For the text-containing cell, return its midpoint in (x, y) coordinate format. 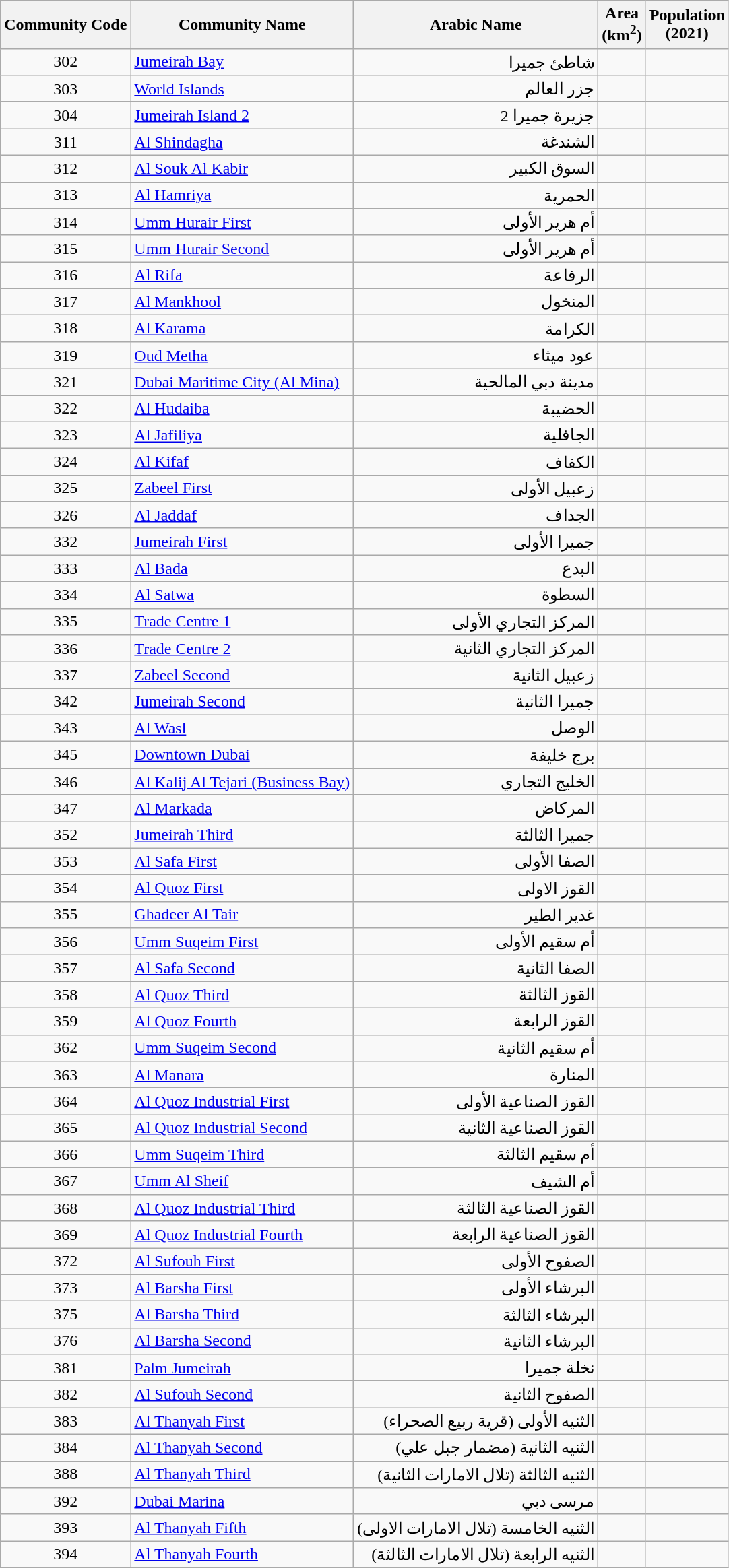
366 (66, 1154)
المركز التجاري الثانية (476, 649)
جزر العالم (476, 89)
السطوة (476, 595)
323 (66, 435)
334 (66, 595)
المنخول (476, 302)
برج خليفة (476, 755)
Al Karama (243, 329)
Community Name (243, 25)
303 (66, 89)
المركاض (476, 808)
القوز الاولى (476, 888)
أم سقيم الأولى (476, 942)
347 (66, 808)
363 (66, 1075)
القوز الرابعة (476, 1022)
336 (66, 649)
Al Thanyah First (243, 1421)
Al Souk Al Kabir (243, 169)
Palm Jumeirah (243, 1368)
الجداف (476, 515)
362 (66, 1048)
نخلة جميرا (476, 1368)
355 (66, 915)
Ghadeer Al Tair (243, 915)
القوز الصناعية الرابعة (476, 1235)
Umm Hurair First (243, 222)
الثنيه الثالثة (تلال الامارات الثانية) (476, 1474)
Al Quoz Industrial Second (243, 1128)
Population(2021) (687, 25)
الكرامة (476, 329)
Al Safa Second (243, 968)
324 (66, 462)
304 (66, 115)
الصفا الثانية (476, 968)
الجافلية (476, 435)
Al Kalij Al Tejari (Business Bay) (243, 781)
369 (66, 1235)
Al Quoz Third (243, 995)
Umm Suqeim Second (243, 1048)
Al Bada (243, 568)
القوز الصناعية الثالثة (476, 1208)
Al Manara (243, 1075)
القوز الصناعية الأولى (476, 1101)
356 (66, 942)
غدير الطير (476, 915)
Al Mankhool (243, 302)
زعبيل الأولى (476, 488)
الثنيه الرابعة (تلال الامارات الثالثة) (476, 1555)
Area(km2) (622, 25)
Al Hamriya (243, 195)
جميرا الثالثة (476, 835)
Dubai Marina (243, 1501)
337 (66, 675)
Al Shindagha (243, 142)
313 (66, 195)
الحضيبة (476, 409)
353 (66, 861)
Arabic Name (476, 25)
393 (66, 1528)
346 (66, 781)
392 (66, 1501)
384 (66, 1448)
الصفوح الأولى (476, 1262)
354 (66, 888)
319 (66, 355)
Downtown Dubai (243, 755)
Al Barsha Third (243, 1315)
Umm Suqeim Third (243, 1154)
Umm Suqeim First (243, 942)
البرشاء الثالثة (476, 1315)
Oud Metha (243, 355)
Al Quoz Industrial Third (243, 1208)
Umm Hurair Second (243, 249)
Al Quoz Fourth (243, 1022)
Al Safa First (243, 861)
المركز التجاري الأولى (476, 622)
318 (66, 329)
Al Thanyah Fifth (243, 1528)
Community Code (66, 25)
316 (66, 275)
البرشاء الأولى (476, 1288)
الرفاعة (476, 275)
359 (66, 1022)
367 (66, 1181)
Al Hudaiba (243, 409)
335 (66, 622)
322 (66, 409)
الصفوح الثانية (476, 1394)
Jumeirah Bay (243, 62)
372 (66, 1262)
Al Barsha Second (243, 1341)
311 (66, 142)
Al Markada (243, 808)
الصفا الأولى (476, 861)
Al Barsha First (243, 1288)
Jumeirah Third (243, 835)
السوق الكبير (476, 169)
Al Quoz Industrial Fourth (243, 1235)
364 (66, 1101)
الخليج التجاري (476, 781)
شاطئ جميرا (476, 62)
388 (66, 1474)
أم سقيم الثالثة (476, 1154)
Al Kifaf (243, 462)
Trade Centre 2 (243, 649)
الشندغة (476, 142)
Al Quoz First (243, 888)
315 (66, 249)
القوز الصناعية الثانية (476, 1128)
375 (66, 1315)
326 (66, 515)
Al Jaddaf (243, 515)
Jumeirah Second (243, 702)
عود ميثاء (476, 355)
332 (66, 542)
394 (66, 1555)
Jumeirah Island 2 (243, 115)
Al Jafiliya (243, 435)
Al Thanyah Second (243, 1448)
381 (66, 1368)
Zabeel First (243, 488)
المنارة (476, 1075)
جميرا الأولى (476, 542)
383 (66, 1421)
373 (66, 1288)
358 (66, 995)
Al Sufouh First (243, 1262)
مرسى دبي (476, 1501)
343 (66, 728)
Umm Al Sheif (243, 1181)
314 (66, 222)
الكفاف (476, 462)
368 (66, 1208)
البدع (476, 568)
321 (66, 382)
الثنيه الخامسة (تلال الامارات الاولى) (476, 1528)
Al Quoz Industrial First (243, 1101)
زعبيل الثانية (476, 675)
Trade Centre 1 (243, 622)
Al Satwa (243, 595)
Al Rifa (243, 275)
الثنيه الثانية (مضمار جبل علي) (476, 1448)
345 (66, 755)
World Islands (243, 89)
أم الشيف (476, 1181)
Al Thanyah Third (243, 1474)
Al Thanyah Fourth (243, 1555)
Dubai Maritime City (Al Mina) (243, 382)
365 (66, 1128)
312 (66, 169)
مدينة دبي المالحية (476, 382)
الثنيه الأولى (قرية ربيع الصحراء) (476, 1421)
جزيرة جميرا 2 (476, 115)
الوصل (476, 728)
Al Sufouh Second (243, 1394)
357 (66, 968)
أم سقيم الثانية (476, 1048)
Zabeel Second (243, 675)
جميرا الثانية (476, 702)
352 (66, 835)
333 (66, 568)
البرشاء الثانية (476, 1341)
325 (66, 488)
الحمرية (476, 195)
Jumeirah First (243, 542)
382 (66, 1394)
302 (66, 62)
342 (66, 702)
القوز الثالثة (476, 995)
317 (66, 302)
376 (66, 1341)
Al Wasl (243, 728)
